Capture the cell that displays the provided text and extract its (x, y) central coordinate. 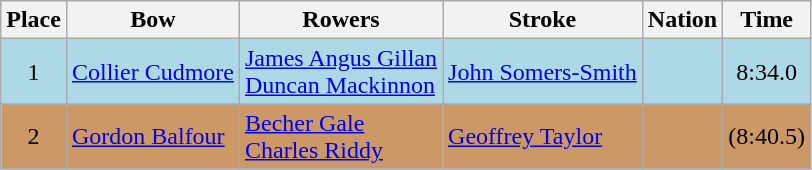
Time (767, 20)
(8:40.5) (767, 136)
Rowers (340, 20)
2 (34, 136)
Collier Cudmore (152, 72)
Becher Gale Charles Riddy (340, 136)
Geoffrey Taylor (543, 136)
Stroke (543, 20)
Nation (682, 20)
8:34.0 (767, 72)
Bow (152, 20)
James Angus Gillan Duncan Mackinnon (340, 72)
1 (34, 72)
Gordon Balfour (152, 136)
Place (34, 20)
John Somers-Smith (543, 72)
